From the cell containing the given text, extract its center point as (x, y) coordinate. 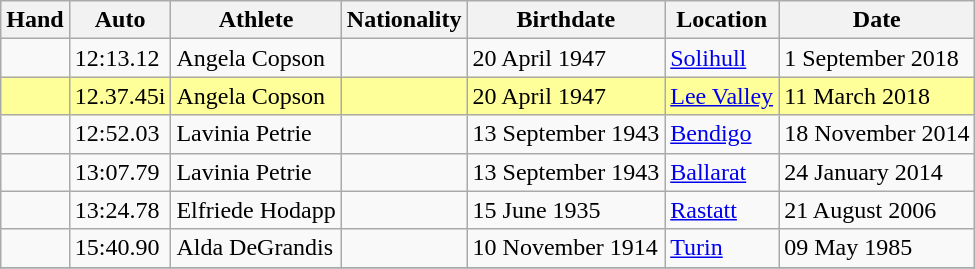
Alda DeGrandis (256, 248)
Rastatt (722, 210)
12.37.45i (120, 96)
Location (722, 20)
Solihull (722, 58)
1 September 2018 (877, 58)
13:07.79 (120, 172)
12:13.12 (120, 58)
09 May 1985 (877, 248)
10 November 1914 (566, 248)
Nationality (404, 20)
Turin (722, 248)
Ballarat (722, 172)
Date (877, 20)
21 August 2006 (877, 210)
15 June 1935 (566, 210)
Athlete (256, 20)
Birthdate (566, 20)
Lee Valley (722, 96)
Elfriede Hodapp (256, 210)
12:52.03 (120, 134)
13:24.78 (120, 210)
Auto (120, 20)
Bendigo (722, 134)
24 January 2014 (877, 172)
15:40.90 (120, 248)
11 March 2018 (877, 96)
Hand (35, 20)
18 November 2014 (877, 134)
